Return [X, Y] of the center of cell containing provided text 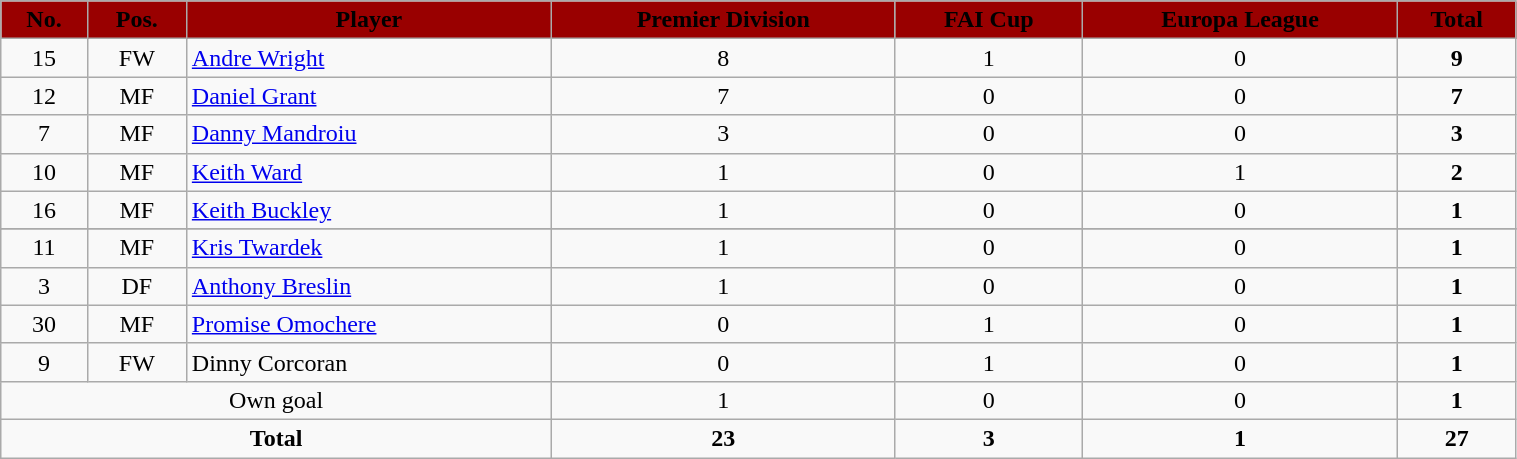
Dinny Corcoran [368, 362]
11 [44, 248]
2 [1456, 172]
15 [44, 58]
Kris Twardek [368, 248]
Danny Mandroiu [368, 134]
No. [44, 20]
DF [136, 286]
27 [1456, 438]
Anthony Breslin [368, 286]
Andre Wright [368, 58]
Promise Omochere [368, 324]
FAI Cup [989, 20]
8 [723, 58]
Own goal [276, 400]
Keith Ward [368, 172]
Pos. [136, 20]
23 [723, 438]
Keith Buckley [368, 210]
12 [44, 96]
Europa League [1240, 20]
10 [44, 172]
16 [44, 210]
Daniel Grant [368, 96]
30 [44, 324]
Player [368, 20]
Premier Division [723, 20]
